Identify which cell holds the provided text, then report its [X, Y] central coordinate. 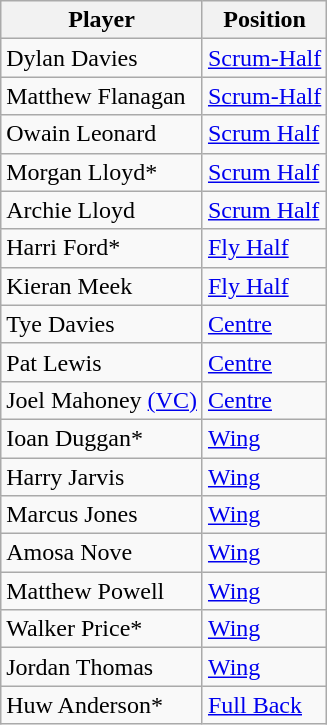
Walker Price* [102, 629]
Harri Ford* [102, 248]
Pat Lewis [102, 362]
Harry Jarvis [102, 477]
Dylan Davies [102, 58]
Matthew Powell [102, 591]
Tye Davies [102, 324]
Kieran Meek [102, 286]
Owain Leonard [102, 134]
Ioan Duggan* [102, 438]
Archie Lloyd [102, 210]
Marcus Jones [102, 515]
Morgan Lloyd* [102, 172]
Jordan Thomas [102, 667]
Joel Mahoney (VC) [102, 400]
Amosa Nove [102, 553]
Huw Anderson* [102, 705]
Matthew Flanagan [102, 96]
Full Back [264, 705]
Player [102, 20]
Position [264, 20]
